Determine the (x, y) coordinate at the center of the cell enclosing the given text.  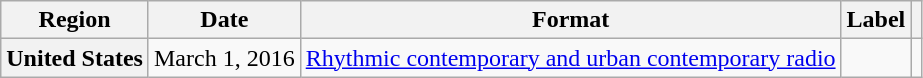
Format (570, 20)
Region (75, 20)
United States (75, 58)
Rhythmic contemporary and urban contemporary radio (570, 58)
Date (224, 20)
Label (876, 20)
March 1, 2016 (224, 58)
